Provide the [X, Y] coordinate of the cell's center where the given text is located.  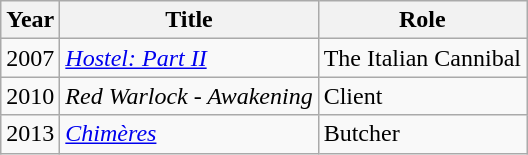
Title [189, 20]
Butcher [422, 134]
Year [30, 20]
2013 [30, 134]
Hostel: Part II [189, 58]
Red Warlock - Awakening [189, 96]
Client [422, 96]
2007 [30, 58]
2010 [30, 96]
The Italian Cannibal [422, 58]
Role [422, 20]
Chimères [189, 134]
